Return [x, y] of the center of cell containing provided text 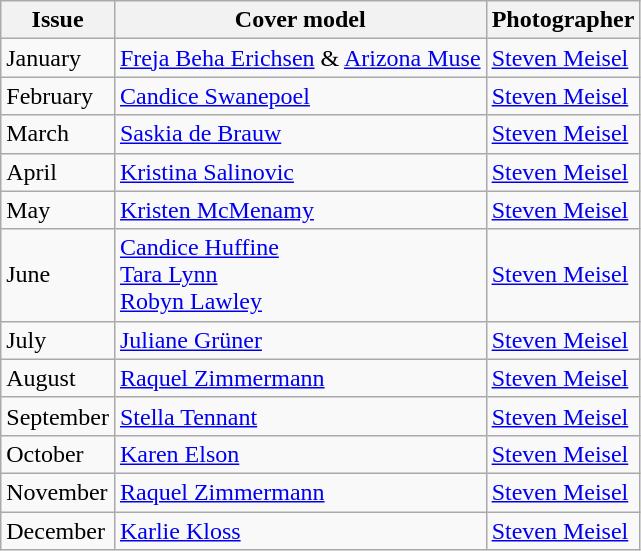
March [58, 134]
August [58, 378]
October [58, 454]
Photographer [563, 20]
Stella Tennant [300, 416]
Kristina Salinovic [300, 172]
Freja Beha Erichsen & Arizona Muse [300, 58]
January [58, 58]
September [58, 416]
July [58, 340]
Saskia de Brauw [300, 134]
February [58, 96]
June [58, 275]
Issue [58, 20]
Juliane Grüner [300, 340]
Kristen McMenamy [300, 210]
Candice HuffineTara LynnRobyn Lawley [300, 275]
Candice Swanepoel [300, 96]
Karlie Kloss [300, 531]
Cover model [300, 20]
Karen Elson [300, 454]
April [58, 172]
November [58, 492]
December [58, 531]
May [58, 210]
